From the cell containing the given text, extract its center point as [x, y] coordinate. 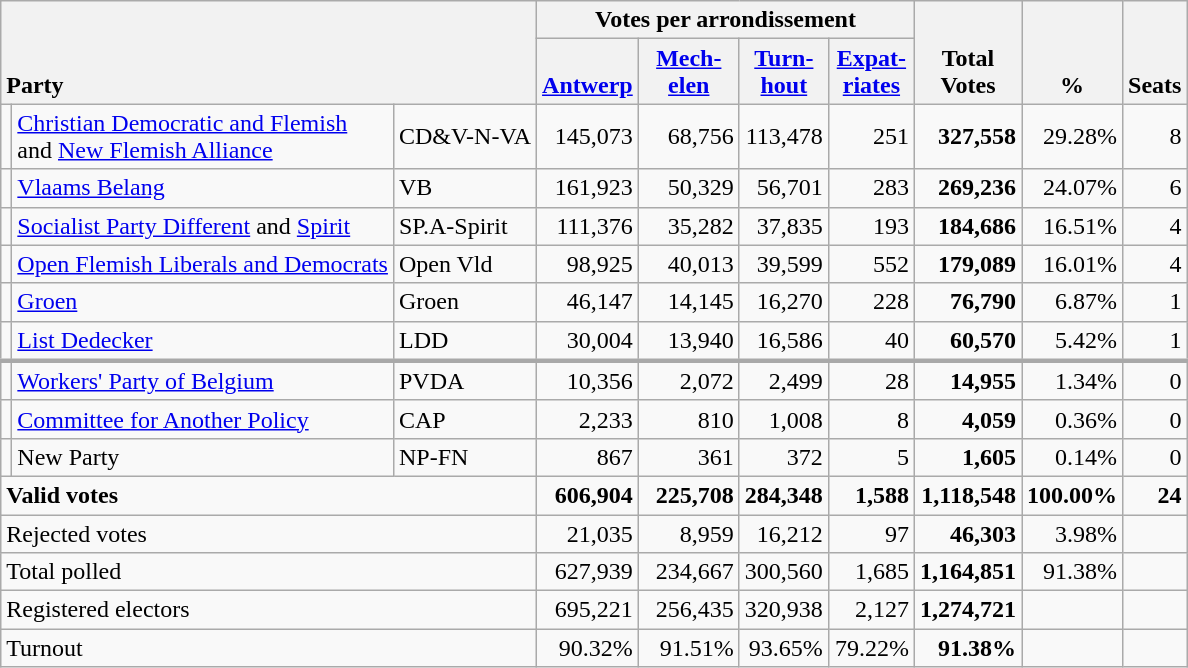
695,221 [588, 610]
46,147 [588, 302]
76,790 [968, 302]
46,303 [968, 533]
0.14% [1072, 457]
100.00% [1072, 495]
284,348 [784, 495]
16.51% [1072, 226]
68,756 [688, 136]
60,570 [968, 341]
251 [871, 136]
10,356 [588, 381]
35,282 [688, 226]
39,599 [784, 264]
Seats [1155, 52]
LDD [464, 341]
Open Flemish Liberals and Democrats [203, 264]
Turn- hout [784, 72]
Turnout [269, 648]
91.51% [688, 648]
40,013 [688, 264]
193 [871, 226]
Vlaams Belang [203, 188]
810 [688, 419]
6.87% [1072, 302]
0.36% [1072, 419]
2,127 [871, 610]
Total Votes [968, 52]
327,558 [968, 136]
97 [871, 533]
300,560 [784, 572]
Open Vld [464, 264]
161,923 [588, 188]
1,008 [784, 419]
Votes per arrondissement [726, 20]
Total polled [269, 572]
3.98% [1072, 533]
30,004 [588, 341]
Expat- riates [871, 72]
Rejected votes [269, 533]
228 [871, 302]
50,329 [688, 188]
16.01% [1072, 264]
361 [688, 457]
269,236 [968, 188]
28 [871, 381]
24 [1155, 495]
13,940 [688, 341]
Workers' Party of Belgium [203, 381]
1,164,851 [968, 572]
16,212 [784, 533]
552 [871, 264]
1,685 [871, 572]
Registered electors [269, 610]
867 [588, 457]
SP.A-Spirit [464, 226]
1,274,721 [968, 610]
Committee for Another Policy [203, 419]
8,959 [688, 533]
Party [269, 52]
14,145 [688, 302]
16,586 [784, 341]
2,499 [784, 381]
40 [871, 341]
Mech- elen [688, 72]
1,605 [968, 457]
List Dedecker [203, 341]
372 [784, 457]
111,376 [588, 226]
145,073 [588, 136]
627,939 [588, 572]
Valid votes [269, 495]
1,588 [871, 495]
234,667 [688, 572]
37,835 [784, 226]
2,233 [588, 419]
320,938 [784, 610]
93.65% [784, 648]
New Party [203, 457]
2,072 [688, 381]
NP-FN [464, 457]
90.32% [588, 648]
225,708 [688, 495]
21,035 [588, 533]
14,955 [968, 381]
24.07% [1072, 188]
6 [1155, 188]
283 [871, 188]
16,270 [784, 302]
79.22% [871, 648]
56,701 [784, 188]
CD&V-N-VA [464, 136]
98,925 [588, 264]
PVDA [464, 381]
1.34% [1072, 381]
4,059 [968, 419]
Christian Democratic and Flemishand New Flemish Alliance [203, 136]
1,118,548 [968, 495]
184,686 [968, 226]
113,478 [784, 136]
% [1072, 52]
Socialist Party Different and Spirit [203, 226]
VB [464, 188]
Antwerp [588, 72]
5 [871, 457]
179,089 [968, 264]
256,435 [688, 610]
606,904 [588, 495]
5.42% [1072, 341]
CAP [464, 419]
29.28% [1072, 136]
